From the cell containing the given text, extract its center point as [X, Y] coordinate. 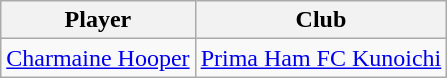
Charmaine Hooper [98, 58]
Prima Ham FC Kunoichi [321, 58]
Player [98, 20]
Club [321, 20]
